Locate the cell with the specified text and output its [x, y] center coordinate. 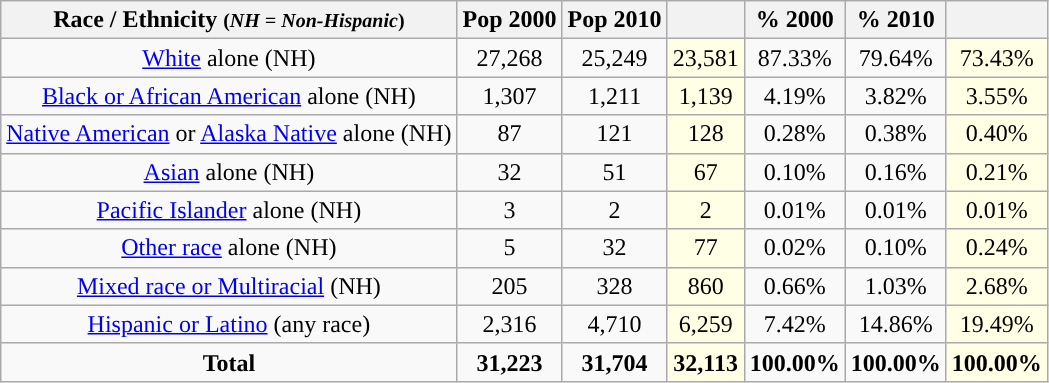
23,581 [706, 58]
1,139 [706, 96]
Pop 2000 [510, 20]
0.24% [996, 248]
1.03% [896, 286]
79.64% [896, 58]
Total [229, 362]
77 [706, 248]
0.21% [996, 172]
121 [614, 134]
67 [706, 172]
25,249 [614, 58]
Hispanic or Latino (any race) [229, 324]
31,223 [510, 362]
19.49% [996, 324]
% 2000 [794, 20]
14.86% [896, 324]
2.68% [996, 286]
73.43% [996, 58]
87 [510, 134]
Asian alone (NH) [229, 172]
27,268 [510, 58]
51 [614, 172]
Race / Ethnicity (NH = Non-Hispanic) [229, 20]
White alone (NH) [229, 58]
3.55% [996, 96]
Black or African American alone (NH) [229, 96]
% 2010 [896, 20]
Native American or Alaska Native alone (NH) [229, 134]
Pacific Islander alone (NH) [229, 210]
4.19% [794, 96]
3.82% [896, 96]
1,211 [614, 96]
32,113 [706, 362]
205 [510, 286]
0.40% [996, 134]
Pop 2010 [614, 20]
128 [706, 134]
0.02% [794, 248]
31,704 [614, 362]
4,710 [614, 324]
5 [510, 248]
87.33% [794, 58]
2,316 [510, 324]
0.38% [896, 134]
7.42% [794, 324]
0.66% [794, 286]
0.16% [896, 172]
Other race alone (NH) [229, 248]
0.28% [794, 134]
3 [510, 210]
1,307 [510, 96]
860 [706, 286]
6,259 [706, 324]
328 [614, 286]
Mixed race or Multiracial (NH) [229, 286]
